For the text-containing cell, return its midpoint in (X, Y) coordinate format. 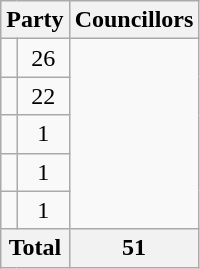
26 (43, 58)
22 (43, 96)
Party (35, 20)
Total (35, 248)
51 (134, 248)
Councillors (134, 20)
